Output the (X, Y) coordinate of the center of the cell containing the given text.  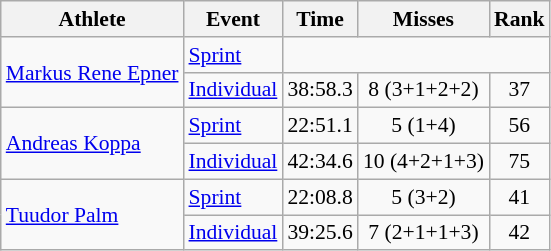
22:08.8 (320, 197)
42:34.6 (320, 162)
Event (234, 19)
42 (520, 233)
Andreas Koppa (92, 144)
5 (3+2) (424, 197)
39:25.6 (320, 233)
22:51.1 (320, 126)
75 (520, 162)
37 (520, 90)
Athlete (92, 19)
Rank (520, 19)
Misses (424, 19)
Markus Rene Epner (92, 72)
56 (520, 126)
7 (2+1+1+3) (424, 233)
5 (1+4) (424, 126)
10 (4+2+1+3) (424, 162)
Time (320, 19)
38:58.3 (320, 90)
Tuudor Palm (92, 214)
41 (520, 197)
8 (3+1+2+2) (424, 90)
